Search for the cell housing the specified text and yield its (X, Y) center coordinate. 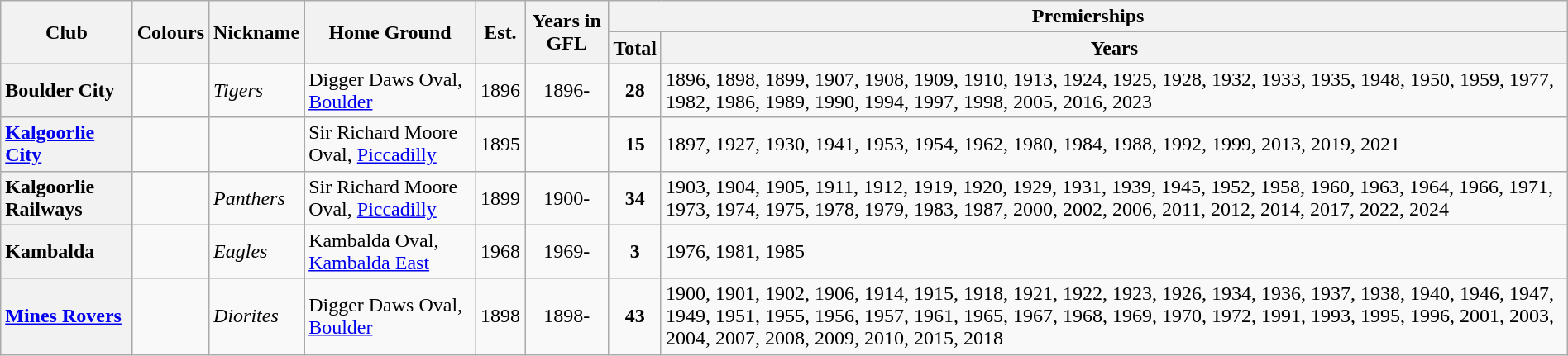
Premierships (1088, 17)
Club (66, 32)
Mines Rovers (66, 316)
1895 (500, 144)
1899 (500, 198)
34 (635, 198)
1896- (566, 91)
Eagles (256, 251)
43 (635, 316)
1976, 1981, 1985 (1114, 251)
Kambalda Oval, Kambalda East (390, 251)
Nickname (256, 32)
Tigers (256, 91)
Est. (500, 32)
Colours (170, 32)
Years in GFL (566, 32)
Years (1114, 48)
Home Ground (390, 32)
3 (635, 251)
Kalgoorlie Railways (66, 198)
28 (635, 91)
1898 (500, 316)
1900- (566, 198)
1897, 1927, 1930, 1941, 1953, 1954, 1962, 1980, 1984, 1988, 1992, 1999, 2013, 2019, 2021 (1114, 144)
Kambalda (66, 251)
Kalgoorlie City (66, 144)
1898- (566, 316)
1969- (566, 251)
1896 (500, 91)
Diorites (256, 316)
Boulder City (66, 91)
15 (635, 144)
Panthers (256, 198)
1968 (500, 251)
Total (635, 48)
